Provide the [X, Y] coordinate of the cell's center where the given text is located.  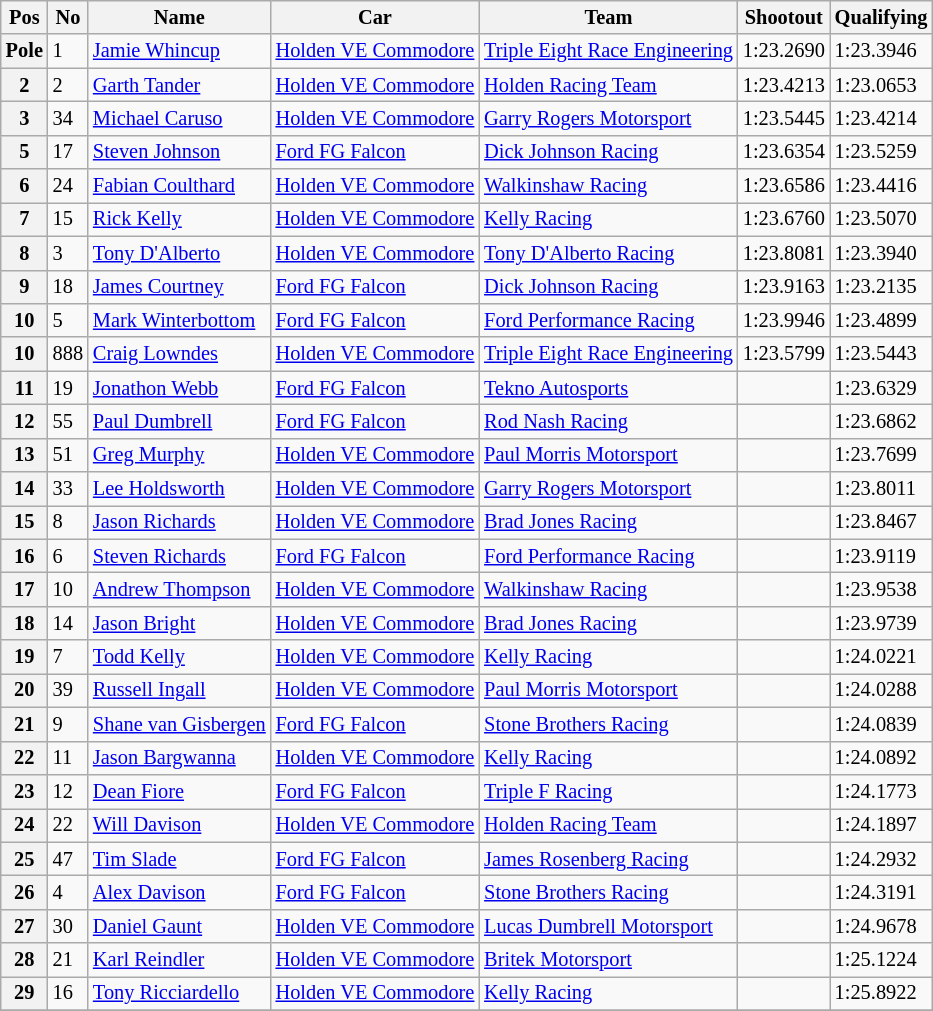
1:24.1897 [882, 825]
1:23.2135 [882, 287]
James Courtney [180, 287]
1:23.5443 [882, 354]
Tony Ricciardello [180, 993]
1:24.1773 [882, 791]
34 [68, 118]
Todd Kelly [180, 657]
Rick Kelly [180, 219]
1:23.3940 [882, 253]
1:24.0288 [882, 690]
1:24.2932 [882, 859]
Jamie Whincup [180, 51]
13 [24, 455]
26 [24, 892]
1:23.9739 [882, 623]
1:23.9119 [882, 556]
888 [68, 354]
James Rosenberg Racing [608, 859]
47 [68, 859]
Jason Bargwanna [180, 758]
1:24.0892 [882, 758]
No [68, 17]
51 [68, 455]
Greg Murphy [180, 455]
1:23.5259 [882, 152]
Will Davison [180, 825]
Team [608, 17]
Daniel Gaunt [180, 926]
1:23.4416 [882, 186]
1:25.8922 [882, 993]
1:23.6354 [784, 152]
Fabian Coulthard [180, 186]
Alex Davison [180, 892]
1:23.4899 [882, 320]
1:23.3946 [882, 51]
Triple F Racing [608, 791]
39 [68, 690]
Jonathon Webb [180, 388]
27 [24, 926]
Jason Richards [180, 522]
Tim Slade [180, 859]
1:25.1224 [882, 960]
Name [180, 17]
Mark Winterbottom [180, 320]
1:24.3191 [882, 892]
Lucas Dumbrell Motorsport [608, 926]
Steven Richards [180, 556]
30 [68, 926]
20 [24, 690]
Shootout [784, 17]
1 [68, 51]
1:23.5445 [784, 118]
Paul Dumbrell [180, 421]
Andrew Thompson [180, 589]
1:23.5070 [882, 219]
1:23.9538 [882, 589]
1:23.6760 [784, 219]
1:23.9946 [784, 320]
Britek Motorsport [608, 960]
55 [68, 421]
Rod Nash Racing [608, 421]
Tekno Autosports [608, 388]
1:23.4214 [882, 118]
25 [24, 859]
1:23.2690 [784, 51]
Steven Johnson [180, 152]
Tony D'Alberto [180, 253]
Dean Fiore [180, 791]
1:23.5799 [784, 354]
Shane van Gisbergen [180, 724]
Jason Bright [180, 623]
4 [68, 892]
Russell Ingall [180, 690]
Pole [24, 51]
Craig Lowndes [180, 354]
Pos [24, 17]
23 [24, 791]
33 [68, 489]
Car [376, 17]
1:23.9163 [784, 287]
1:23.6329 [882, 388]
1:23.8081 [784, 253]
28 [24, 960]
1:23.7699 [882, 455]
29 [24, 993]
Garth Tander [180, 85]
1:23.8467 [882, 522]
1:24.0839 [882, 724]
1:24.9678 [882, 926]
1:23.0653 [882, 85]
1:23.6586 [784, 186]
1:23.8011 [882, 489]
Qualifying [882, 17]
1:23.6862 [882, 421]
1:23.4213 [784, 85]
Lee Holdsworth [180, 489]
1:24.0221 [882, 657]
Karl Reindler [180, 960]
Tony D'Alberto Racing [608, 253]
Michael Caruso [180, 118]
